Return the (x, y) coordinate for the center point of the cell that contains the specified text.  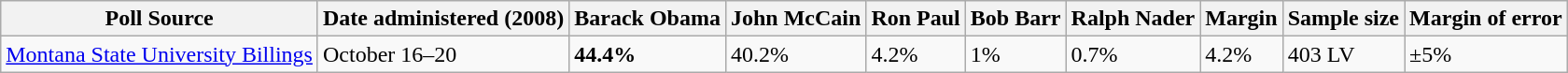
Ralph Nader (1133, 19)
44.4% (648, 54)
Montana State University Billings (160, 54)
Bob Barr (1015, 19)
Sample size (1343, 19)
Barack Obama (648, 19)
John McCain (795, 19)
±5% (1486, 54)
Poll Source (160, 19)
40.2% (795, 54)
Date administered (2008) (442, 19)
Margin of error (1486, 19)
October 16–20 (442, 54)
403 LV (1343, 54)
1% (1015, 54)
0.7% (1133, 54)
Margin (1241, 19)
Ron Paul (916, 19)
